Pinpoint the cell where the given text exists, returning its [x, y] midpoint coordinate. 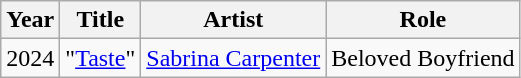
Sabrina Carpenter [234, 58]
Title [100, 20]
2024 [30, 58]
Artist [234, 20]
"Taste" [100, 58]
Beloved Boyfriend [423, 58]
Year [30, 20]
Role [423, 20]
